Determine the (X, Y) coordinate at the center of the cell enclosing the given text.  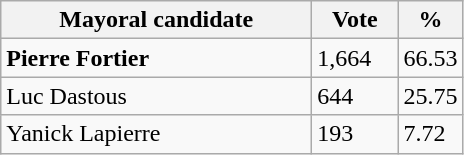
% (430, 20)
1,664 (355, 58)
Vote (355, 20)
Luc Dastous (156, 96)
Yanick Lapierre (156, 134)
Mayoral candidate (156, 20)
66.53 (430, 58)
Pierre Fortier (156, 58)
644 (355, 96)
25.75 (430, 96)
193 (355, 134)
7.72 (430, 134)
